Return [X, Y] of the center of cell containing provided text 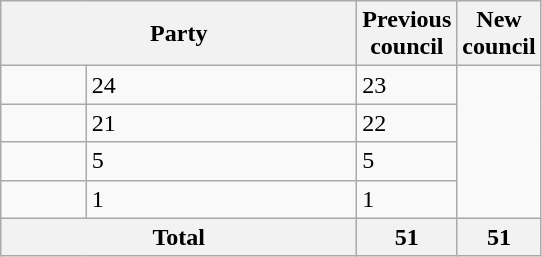
24 [222, 85]
21 [222, 123]
Party [179, 34]
Previous council [407, 34]
New council [499, 34]
23 [407, 85]
22 [407, 123]
Total [179, 237]
